Extract the [x, y] coordinate from the center of the cell holding the provided text.  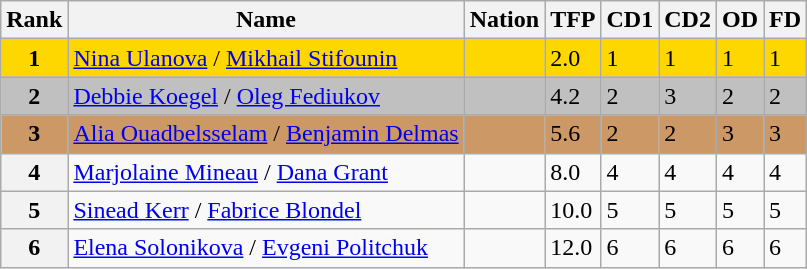
Nina Ulanova / Mikhail Stifounin [266, 58]
8.0 [573, 172]
Marjolaine Mineau / Dana Grant [266, 172]
10.0 [573, 210]
5.6 [573, 134]
Elena Solonikova / Evgeni Politchuk [266, 248]
Rank [34, 20]
TFP [573, 20]
Alia Ouadbelsselam / Benjamin Delmas [266, 134]
Sinead Kerr / Fabrice Blondel [266, 210]
2.0 [573, 58]
12.0 [573, 248]
OD [740, 20]
Name [266, 20]
Nation [504, 20]
Debbie Koegel / Oleg Fediukov [266, 96]
CD2 [688, 20]
4.2 [573, 96]
FD [786, 20]
CD1 [630, 20]
